Search for the cell housing the specified text and yield its (X, Y) center coordinate. 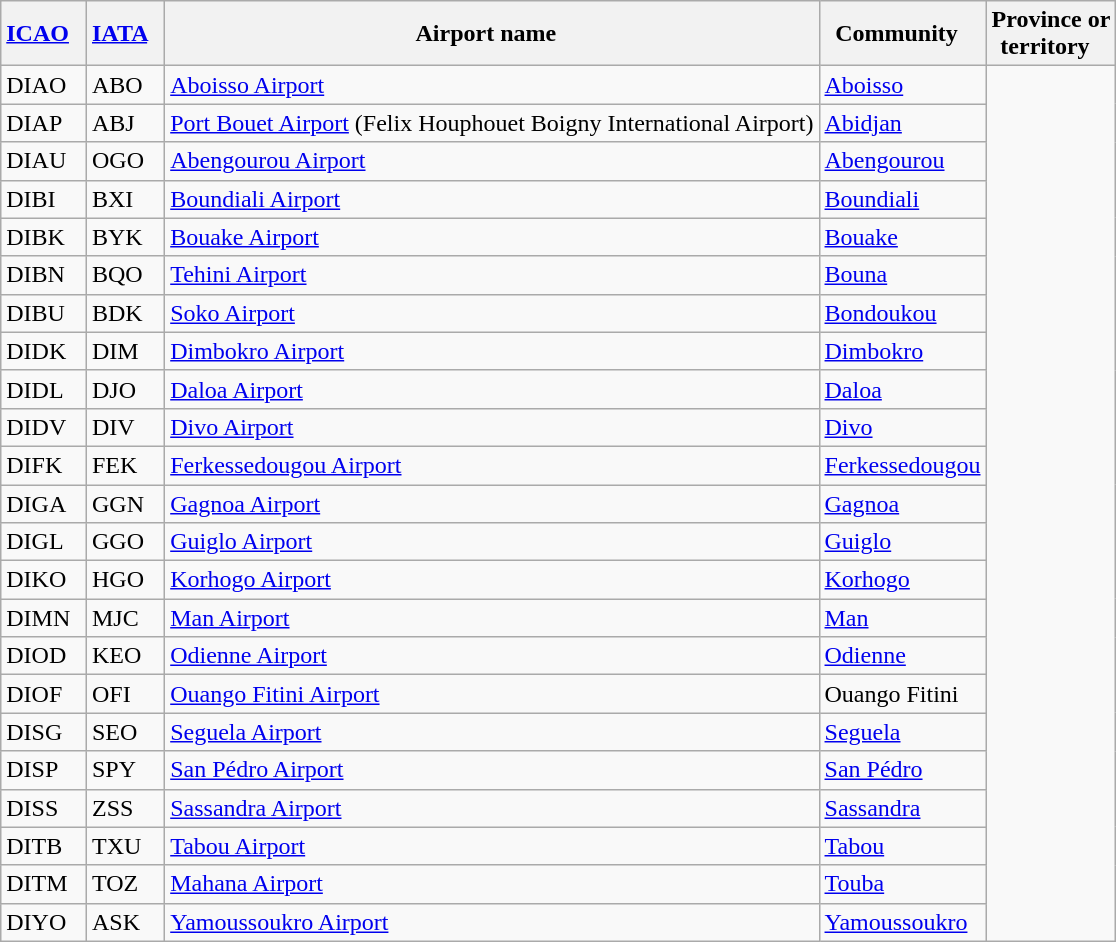
ZSS (125, 808)
ABJ (125, 123)
DITB (44, 846)
FEK (125, 465)
Community (902, 34)
Bouake (902, 237)
Ouango Fitini Airport (492, 694)
Yamoussoukro Airport (492, 922)
DIM (125, 351)
Korhogo Airport (492, 580)
DIDV (44, 427)
DIYO (44, 922)
Tehini Airport (492, 275)
Port Bouet Airport (Felix Houphouet Boigny International Airport) (492, 123)
DIBI (44, 199)
DITM (44, 884)
Boundiali Airport (492, 199)
Mahana Airport (492, 884)
DIDL (44, 389)
Odienne Airport (492, 656)
San Pédro Airport (492, 770)
Guiglo Airport (492, 542)
San Pédro (902, 770)
Airport name (492, 34)
DIAO (44, 85)
GGN (125, 503)
DIAP (44, 123)
DIBU (44, 313)
DIBK (44, 237)
BQO (125, 275)
ASK (125, 922)
DISG (44, 732)
Soko Airport (492, 313)
Tabou Airport (492, 846)
Ouango Fitini (902, 694)
Bouake Airport (492, 237)
Ferkessedougou Airport (492, 465)
BYK (125, 237)
Man Airport (492, 618)
DIBN (44, 275)
Divo (902, 427)
DIAU (44, 161)
Touba (902, 884)
BDK (125, 313)
Abengourou (902, 161)
Abengourou Airport (492, 161)
DIOD (44, 656)
DIFK (44, 465)
Divo Airport (492, 427)
MJC (125, 618)
DIKO (44, 580)
OFI (125, 694)
Abidjan (902, 123)
ABO (125, 85)
Daloa Airport (492, 389)
Ferkessedougou (902, 465)
DISP (44, 770)
DIGL (44, 542)
Sassandra Airport (492, 808)
OGO (125, 161)
Man (902, 618)
BXI (125, 199)
DISS (44, 808)
KEO (125, 656)
SPY (125, 770)
DIOF (44, 694)
TOZ (125, 884)
Boundiali (902, 199)
Sassandra (902, 808)
Province orterritory (1051, 34)
Aboisso Airport (492, 85)
IATA (125, 34)
Dimbokro (902, 351)
DIMN (44, 618)
Seguela Airport (492, 732)
DIGA (44, 503)
ICAO (44, 34)
Yamoussoukro (902, 922)
Aboisso (902, 85)
SEO (125, 732)
HGO (125, 580)
DJO (125, 389)
Seguela (902, 732)
GGO (125, 542)
TXU (125, 846)
Gagnoa (902, 503)
Bouna (902, 275)
Dimbokro Airport (492, 351)
Daloa (902, 389)
Tabou (902, 846)
DIDK (44, 351)
Korhogo (902, 580)
Odienne (902, 656)
Bondoukou (902, 313)
DIV (125, 427)
Gagnoa Airport (492, 503)
Guiglo (902, 542)
